Identify which cell holds the provided text, then report its (X, Y) central coordinate. 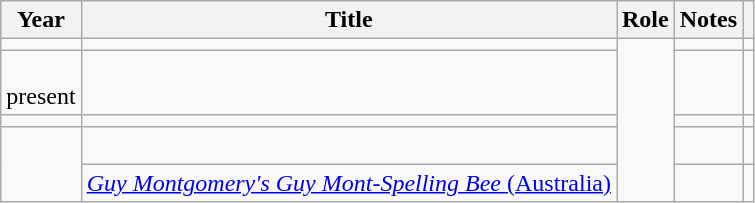
Title (348, 20)
Role (645, 20)
Guy Montgomery's Guy Mont-Spelling Bee (Australia) (348, 183)
Notes (708, 20)
Year (41, 20)
present (41, 82)
